Pinpoint the cell where the given text exists, returning its [X, Y] midpoint coordinate. 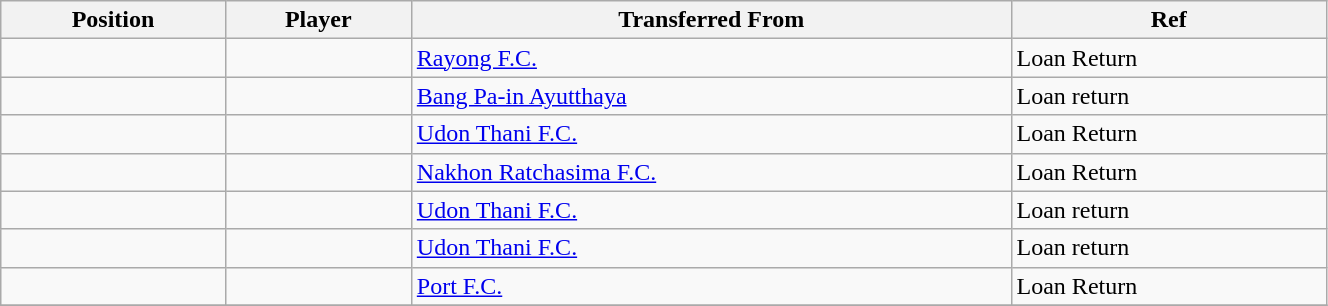
Bang Pa-in Ayutthaya [711, 96]
Nakhon Ratchasima F.C. [711, 172]
Ref [1168, 20]
Port F.C. [711, 286]
Transferred From [711, 20]
Player [318, 20]
Position [113, 20]
Rayong F.C. [711, 58]
